Output the [x, y] coordinate of the center of the cell containing the given text.  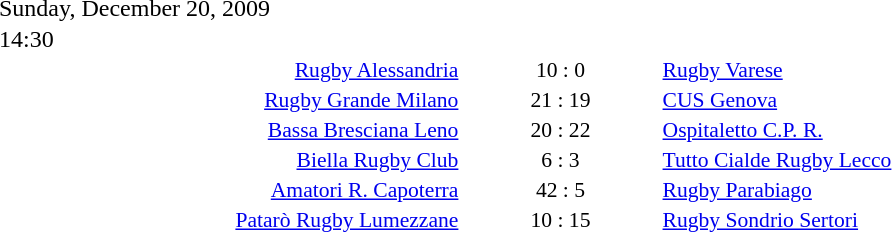
42 : 5 [560, 190]
21 : 19 [560, 100]
6 : 3 [560, 160]
20 : 22 [560, 130]
10 : 0 [560, 70]
